Find where the given text appears and provide that cell's center as (x, y) coordinate. 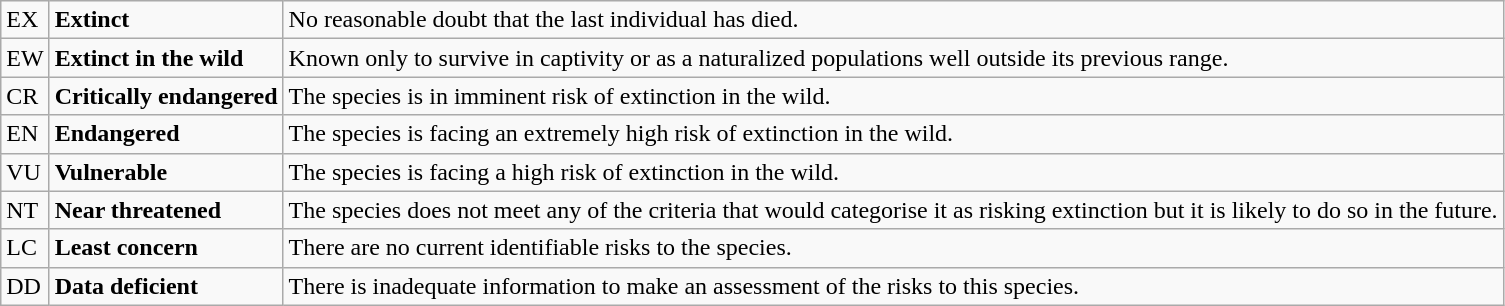
There is inadequate information to make an assessment of the risks to this species. (893, 286)
The species does not meet any of the criteria that would categorise it as risking extinction but it is likely to do so in the future. (893, 210)
LC (25, 248)
Endangered (166, 134)
EN (25, 134)
VU (25, 172)
Extinct in the wild (166, 58)
Extinct (166, 20)
Near threatened (166, 210)
There are no current identifiable risks to the species. (893, 248)
DD (25, 286)
The species is in imminent risk of extinction in the wild. (893, 96)
The species is facing an extremely high risk of extinction in the wild. (893, 134)
The species is facing a high risk of extinction in the wild. (893, 172)
CR (25, 96)
Critically endangered (166, 96)
No reasonable doubt that the last individual has died. (893, 20)
NT (25, 210)
Data deficient (166, 286)
Known only to survive in captivity or as a naturalized populations well outside its previous range. (893, 58)
EW (25, 58)
Vulnerable (166, 172)
Least concern (166, 248)
EX (25, 20)
